Find where the given text appears and provide that cell's center as (x, y) coordinate. 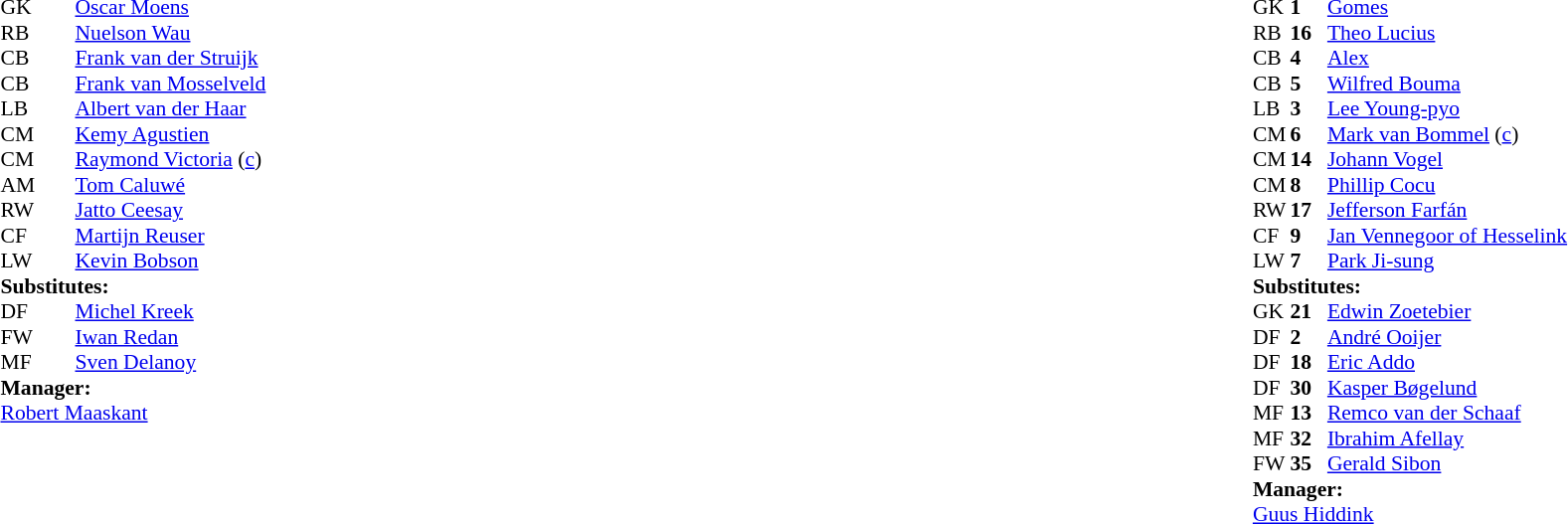
Remco van der Schaaf (1448, 413)
Edwin Zoetebier (1448, 311)
André Ooijer (1448, 337)
Nuelson Wau (171, 33)
Ibrahim Afellay (1448, 438)
Martijn Reuser (171, 236)
4 (1308, 59)
13 (1308, 413)
GK (1272, 311)
Michel Kreek (171, 311)
21 (1308, 311)
35 (1308, 464)
Frank van der Struijk (171, 59)
Albert van der Haar (171, 108)
Tom Caluwé (171, 185)
Robert Maaskant (133, 413)
14 (1308, 160)
5 (1308, 84)
Jan Vennegoor of Hesselink (1448, 236)
Theo Lucius (1448, 33)
Frank van Mosselveld (171, 84)
32 (1308, 438)
Jefferson Farfán (1448, 210)
Kemy Agustien (171, 134)
8 (1308, 185)
16 (1308, 33)
Wilfred Bouma (1448, 84)
Iwan Redan (171, 337)
Park Ji-sung (1448, 262)
17 (1308, 210)
9 (1308, 236)
6 (1308, 134)
AM (19, 185)
Kasper Bøgelund (1448, 388)
Mark van Bommel (c) (1448, 134)
2 (1308, 337)
7 (1308, 262)
Sven Delanoy (171, 363)
Kevin Bobson (171, 262)
Lee Young-pyo (1448, 108)
Alex (1448, 59)
18 (1308, 363)
Gerald Sibon (1448, 464)
3 (1308, 108)
30 (1308, 388)
Phillip Cocu (1448, 185)
Johann Vogel (1448, 160)
Eric Addo (1448, 363)
Raymond Victoria (c) (171, 160)
Jatto Ceesay (171, 210)
